Output the (X, Y) coordinate of the center of the cell containing the given text.  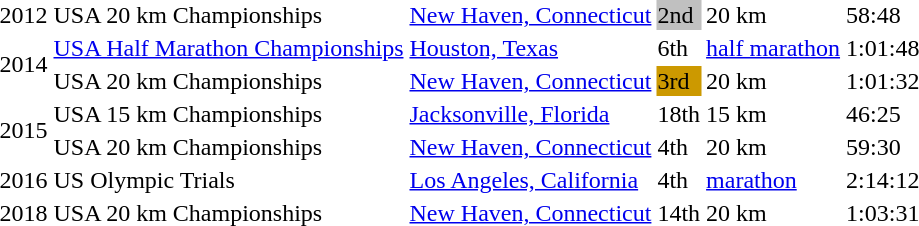
15 km (774, 114)
2nd (679, 15)
half marathon (774, 48)
Houston, Texas (530, 48)
USA 15 km Championships (228, 114)
Los Angeles, California (530, 180)
6th (679, 48)
marathon (774, 180)
US Olympic Trials (228, 180)
18th (679, 114)
3rd (679, 81)
Jacksonville, Florida (530, 114)
USA Half Marathon Championships (228, 48)
